From the cell containing the given text, extract its center point as (X, Y) coordinate. 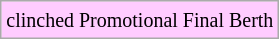
clinched Promotional Final Berth (140, 20)
